For the text-containing cell, return its midpoint in [x, y] coordinate format. 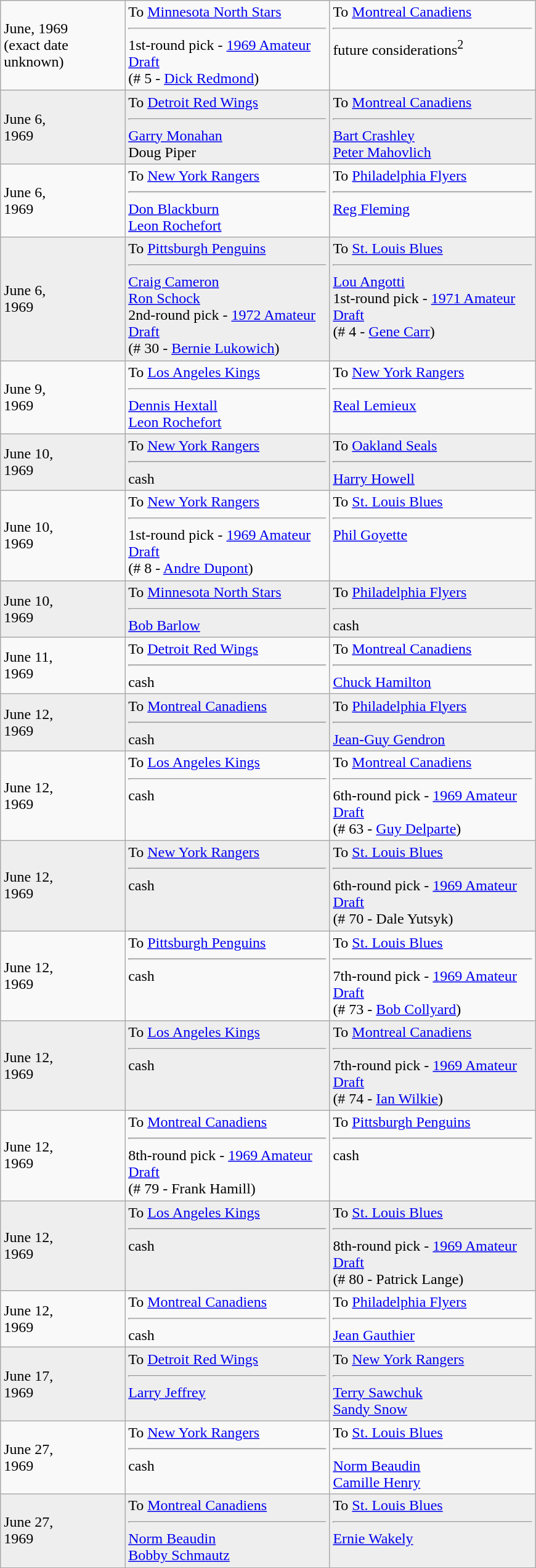
To Minnesota North StarsBob Barlow [227, 609]
To Montreal Canadiens7th-round pick - 1969 Amateur Draft(# 74 - Ian Wilkie) [432, 1066]
To Philadelphia FlyersJean Gauthier [432, 1319]
To Minnesota North Stars1st-round pick - 1969 Amateur Draft(# 5 - Dick Redmond) [227, 46]
To St. Louis Blues6th-round pick - 1969 Amateur Draft(# 70 - Dale Yutsyk) [432, 885]
To New York RangersReal Lemieux [432, 397]
To New York RangersDon BlackburnLeon Rochefort [227, 201]
To Montreal CanadiensNorm BeaudinBobby Schmautz [227, 1530]
To St. Louis Blues7th-round pick - 1969 Amateur Draft(# 73 - Bob Collyard) [432, 975]
To St. Louis BluesErnie Wakely [432, 1530]
To Montreal Canadiensfuture considerations2 [432, 46]
To St. Louis BluesLou Angotti1st-round pick - 1971 Amateur Draft(# 4 - Gene Carr) [432, 299]
To Los Angeles KingsDennis HextallLeon Rochefort [227, 397]
To Detroit Red Wingscash [227, 665]
To Detroit Red WingsLarry Jeffrey [227, 1384]
June 9,1969 [63, 397]
To Montreal CanadiensChuck Hamilton [432, 665]
To St. Louis Blues8th-round pick - 1969 Amateur Draft(# 80 - Patrick Lange) [432, 1246]
To Montreal Canadiens6th-round pick - 1969 Amateur Draft(# 63 - Guy Delparte) [432, 795]
To Montreal CanadiensBart CrashleyPeter Mahovlich [432, 127]
To Philadelphia Flyerscash [432, 609]
To Philadelphia FlyersJean-Guy Gendron [432, 722]
To Montreal Canadiens8th-round pick - 1969 Amateur Draft(# 79 - Frank Hamill) [227, 1156]
To Philadelphia FlyersReg Fleming [432, 201]
To Oakland SealsHarry Howell [432, 462]
To Detroit Red WingsGarry MonahanDoug Piper [227, 127]
To New York Rangers1st-round pick - 1969 Amateur Draft(# 8 - Andre Dupont) [227, 535]
June 11,1969 [63, 665]
To New York RangersTerry SawchukSandy Snow [432, 1384]
June 17,1969 [63, 1384]
To St. Louis BluesPhil Goyette [432, 535]
To St. Louis BluesNorm BeaudinCamille Henry [432, 1458]
June, 1969(exact date unknown) [63, 46]
To Pittsburgh PenguinsCraig CameronRon Schock2nd-round pick - 1972 Amateur Draft(# 30 - Bernie Lukowich) [227, 299]
